Extract the [X, Y] coordinate from the center of the cell holding the provided text.  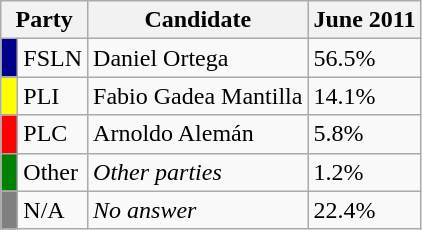
56.5% [364, 58]
Candidate [198, 20]
Fabio Gadea Mantilla [198, 96]
June 2011 [364, 20]
FSLN [53, 58]
1.2% [364, 172]
Party [44, 20]
No answer [198, 210]
Arnoldo Alemán [198, 134]
5.8% [364, 134]
PLI [53, 96]
PLC [53, 134]
N/A [53, 210]
22.4% [364, 210]
14.1% [364, 96]
Other [53, 172]
Other parties [198, 172]
Daniel Ortega [198, 58]
